From the cell containing the given text, extract its center point as (x, y) coordinate. 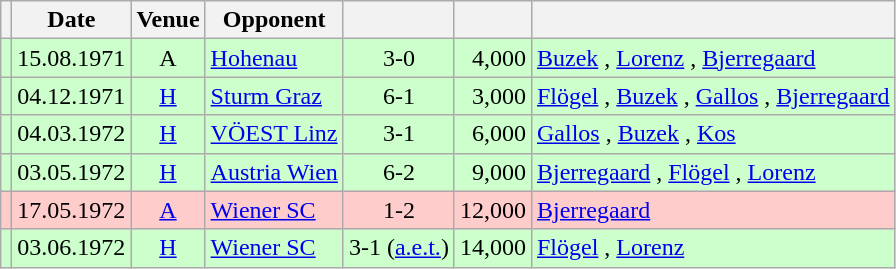
Venue (168, 20)
6-2 (398, 172)
Gallos , Buzek , Kos (713, 134)
04.12.1971 (72, 96)
Bjerregaard (713, 210)
15.08.1971 (72, 58)
Flögel , Buzek , Gallos , Bjerregaard (713, 96)
3,000 (492, 96)
Bjerregaard , Flögel , Lorenz (713, 172)
04.03.1972 (72, 134)
14,000 (492, 248)
Sturm Graz (274, 96)
6,000 (492, 134)
9,000 (492, 172)
3-1 (a.e.t.) (398, 248)
Date (72, 20)
Opponent (274, 20)
Austria Wien (274, 172)
03.05.1972 (72, 172)
6-1 (398, 96)
03.06.1972 (72, 248)
4,000 (492, 58)
Flögel , Lorenz (713, 248)
17.05.1972 (72, 210)
VÖEST Linz (274, 134)
Hohenau (274, 58)
Buzek , Lorenz , Bjerregaard (713, 58)
12,000 (492, 210)
1-2 (398, 210)
3-1 (398, 134)
3-0 (398, 58)
